Locate the cell with the specified text and output its [X, Y] center coordinate. 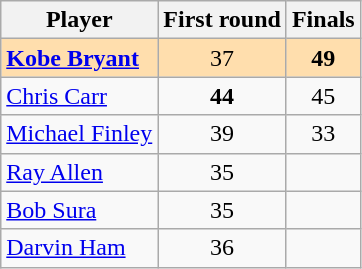
49 [323, 58]
Kobe Bryant [80, 58]
36 [222, 248]
First round [222, 20]
Chris Carr [80, 96]
45 [323, 96]
Finals [323, 20]
37 [222, 58]
Darvin Ham [80, 248]
39 [222, 134]
33 [323, 134]
Player [80, 20]
Ray Allen [80, 172]
44 [222, 96]
Bob Sura [80, 210]
Michael Finley [80, 134]
